Return [X, Y] of the center of cell containing provided text 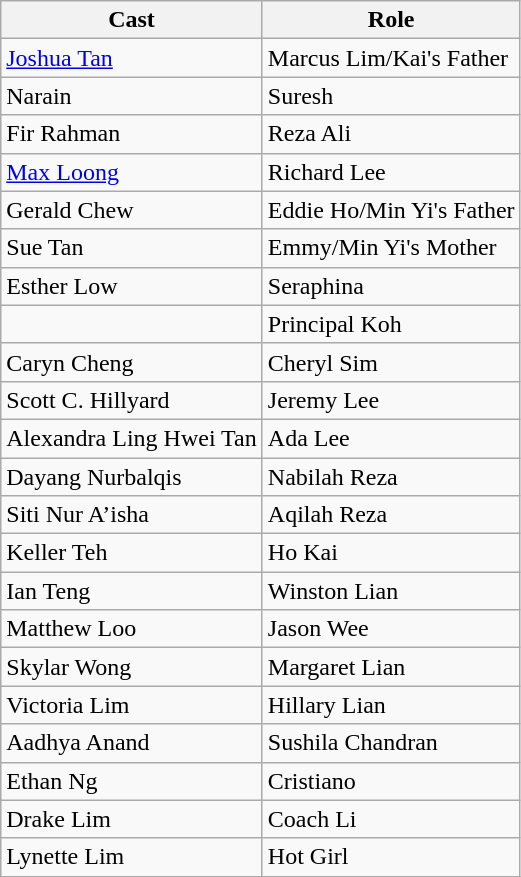
Lynette Lim [132, 857]
Hillary Lian [391, 705]
Ian Teng [132, 591]
Aqilah Reza [391, 515]
Sushila Chandran [391, 743]
Victoria Lim [132, 705]
Margaret Lian [391, 667]
Jason Wee [391, 629]
Caryn Cheng [132, 362]
Scott C. Hillyard [132, 400]
Fir Rahman [132, 134]
Cristiano [391, 781]
Hot Girl [391, 857]
Richard Lee [391, 172]
Alexandra Ling Hwei Tan [132, 438]
Winston Lian [391, 591]
Ethan Ng [132, 781]
Skylar Wong [132, 667]
Matthew Loo [132, 629]
Gerald Chew [132, 210]
Siti Nur A’isha [132, 515]
Coach Li [391, 819]
Ada Lee [391, 438]
Esther Low [132, 286]
Suresh [391, 96]
Role [391, 20]
Marcus Lim/Kai's Father [391, 58]
Principal Koh [391, 324]
Aadhya Anand [132, 743]
Nabilah Reza [391, 477]
Emmy/Min Yi's Mother [391, 248]
Ho Kai [391, 553]
Narain [132, 96]
Joshua Tan [132, 58]
Max Loong [132, 172]
Reza Ali [391, 134]
Dayang Nurbalqis [132, 477]
Sue Tan [132, 248]
Jeremy Lee [391, 400]
Eddie Ho/Min Yi's Father [391, 210]
Seraphina [391, 286]
Cast [132, 20]
Drake Lim [132, 819]
Keller Teh [132, 553]
Cheryl Sim [391, 362]
